Search for the cell housing the specified text and yield its [X, Y] center coordinate. 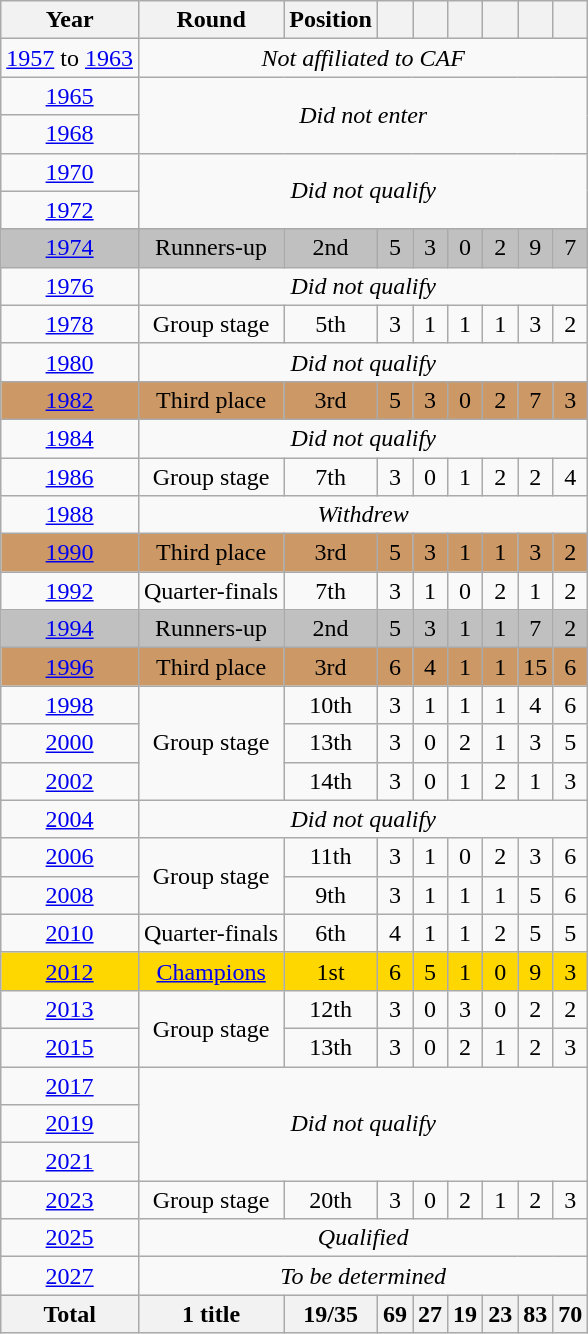
23 [500, 1314]
6th [331, 933]
Qualified [362, 1238]
1965 [70, 96]
Position [331, 20]
2000 [70, 743]
2023 [70, 1200]
1998 [70, 705]
1972 [70, 210]
1974 [70, 248]
1984 [70, 438]
20th [331, 1200]
69 [394, 1314]
2012 [70, 971]
12th [331, 1009]
Year [70, 20]
Did not enter [362, 115]
1990 [70, 553]
11th [331, 857]
To be determined [362, 1276]
2013 [70, 1009]
1986 [70, 477]
1 title [210, 1314]
1978 [70, 324]
2002 [70, 781]
1968 [70, 134]
2008 [70, 895]
2017 [70, 1085]
2015 [70, 1047]
Total [70, 1314]
1994 [70, 629]
1970 [70, 172]
Withdrew [362, 515]
Not affiliated to CAF [362, 58]
1992 [70, 591]
5th [331, 324]
Champions [210, 971]
83 [536, 1314]
14th [331, 781]
19/35 [331, 1314]
27 [430, 1314]
2004 [70, 819]
1957 to 1963 [70, 58]
70 [570, 1314]
Round [210, 20]
10th [331, 705]
1982 [70, 400]
2010 [70, 933]
1976 [70, 286]
2025 [70, 1238]
15 [536, 667]
9th [331, 895]
1980 [70, 362]
2021 [70, 1162]
1996 [70, 667]
2006 [70, 857]
19 [466, 1314]
2027 [70, 1276]
1988 [70, 515]
2019 [70, 1124]
1st [331, 971]
